Detect which cell encompasses the target text, then output its [X, Y] center coordinate. 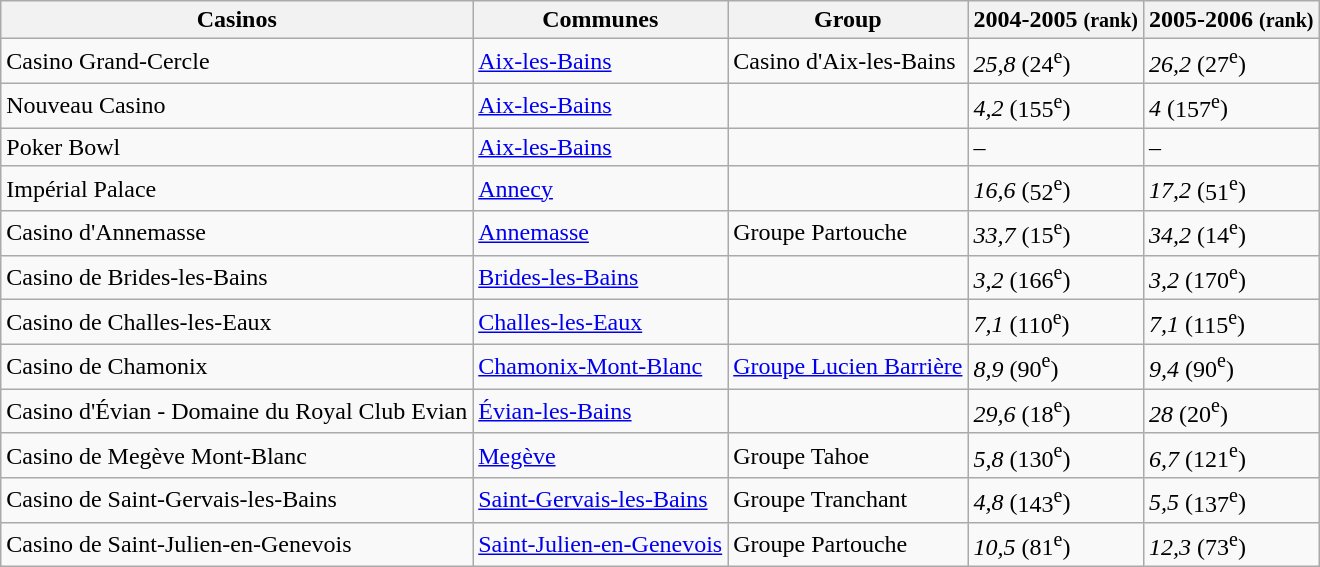
33,7 (15e) [1056, 234]
10,5 (81e) [1056, 544]
Group [848, 20]
2004-2005 (rank) [1056, 20]
Saint-Julien-en-Genevois [600, 544]
9,4 (90e) [1232, 366]
Casino de Saint-Julien-en-Genevois [237, 544]
Casino de Chamonix [237, 366]
34,2 (14e) [1232, 234]
Saint-Gervais-les-Bains [600, 500]
3,2 (166e) [1056, 278]
5,5 (137e) [1232, 500]
4,8 (143e) [1056, 500]
12,3 (73e) [1232, 544]
Impérial Palace [237, 188]
Casino d'Annemasse [237, 234]
Casino de Challes-les-Eaux [237, 322]
2005-2006 (rank) [1232, 20]
Casinos [237, 20]
5,8 (130e) [1056, 456]
26,2 (27e) [1232, 62]
Megève [600, 456]
Groupe Tahoe [848, 456]
Nouveau Casino [237, 106]
Casino d'Évian - Domaine du Royal Club Evian [237, 412]
7,1 (110e) [1056, 322]
Casino de Brides-les-Bains [237, 278]
Annemasse [600, 234]
Groupe Lucien Barrière [848, 366]
3,2 (170e) [1232, 278]
Casino de Saint-Gervais-les-Bains [237, 500]
Casino d'Aix-les-Bains [848, 62]
Communes [600, 20]
7,1 (115e) [1232, 322]
4,2 (155e) [1056, 106]
28 (20e) [1232, 412]
Annecy [600, 188]
16,6 (52e) [1056, 188]
29,6 (18e) [1056, 412]
Casino de Megève Mont-Blanc [237, 456]
Chamonix-Mont-Blanc [600, 366]
4 (157e) [1232, 106]
Poker Bowl [237, 147]
Challes-les-Eaux [600, 322]
8,9 (90e) [1056, 366]
Groupe Tranchant [848, 500]
Brides-les-Bains [600, 278]
17,2 (51e) [1232, 188]
6,7 (121e) [1232, 456]
Casino Grand-Cercle [237, 62]
25,8 (24e) [1056, 62]
Évian-les-Bains [600, 412]
